From the cell containing the given text, extract its center point as [X, Y] coordinate. 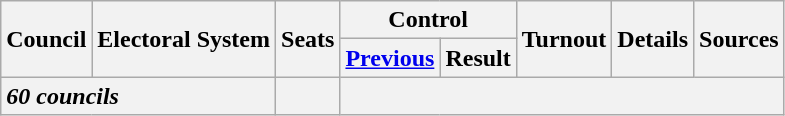
Control [428, 20]
Seats [308, 39]
Sources [740, 39]
Electoral System [184, 39]
60 councils [138, 96]
Council [46, 39]
Details [653, 39]
Turnout [564, 39]
Result [478, 58]
Previous [390, 58]
